For the text-containing cell, return its midpoint in [X, Y] coordinate format. 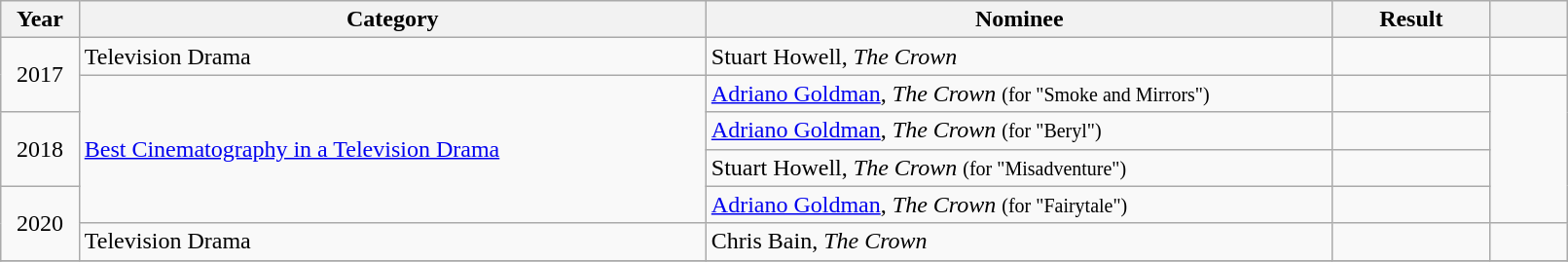
Adriano Goldman, The Crown (for "Beryl") [1019, 131]
Best Cinematography in a Television Drama [392, 149]
Category [392, 19]
Adriano Goldman, The Crown (for "Fairytale") [1019, 205]
2018 [40, 149]
Chris Bain, The Crown [1019, 242]
Year [40, 19]
Stuart Howell, The Crown [1019, 56]
2020 [40, 223]
Stuart Howell, The Crown (for "Misadventure") [1019, 168]
Adriano Goldman, The Crown (for "Smoke and Mirrors") [1019, 94]
Result [1411, 19]
Nominee [1019, 19]
2017 [40, 75]
